Capture the cell that displays the provided text and extract its [X, Y] central coordinate. 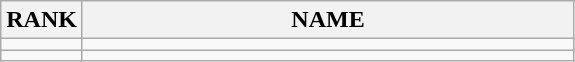
RANK [42, 20]
NAME [328, 20]
